Identify which cell holds the provided text, then report its [X, Y] central coordinate. 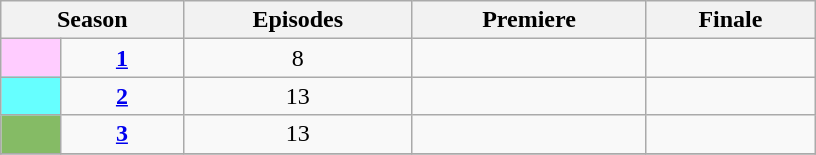
8 [298, 58]
Episodes [298, 20]
1 [122, 58]
3 [122, 134]
Season [92, 20]
Finale [730, 20]
Premiere [530, 20]
2 [122, 96]
